Determine the (X, Y) coordinate at the center of the cell enclosing the given text.  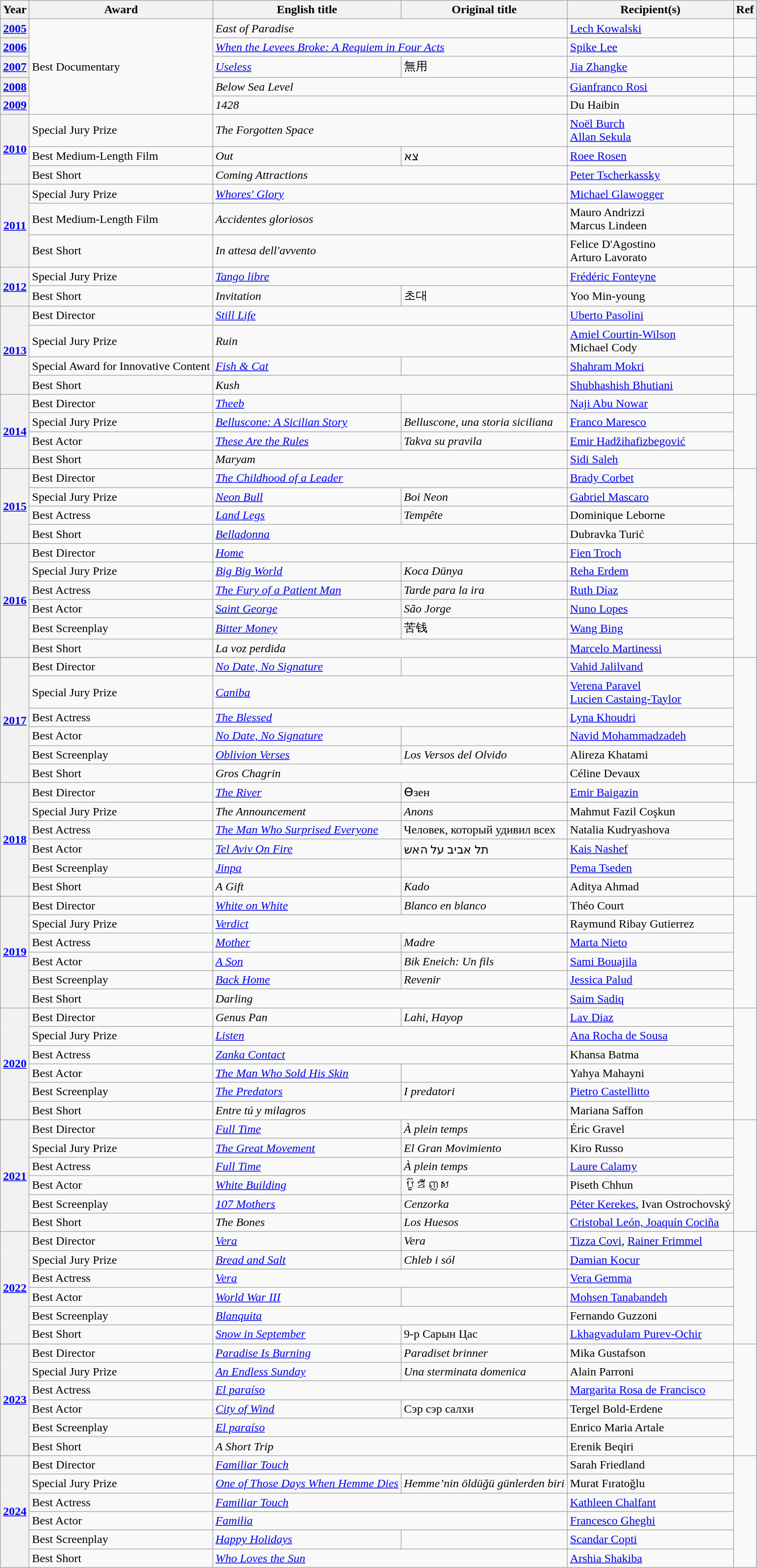
Frédéric Fonteyne (650, 276)
Lyna Khoudri (650, 717)
Blanco en blanco (484, 905)
The Blessed (390, 717)
Anons (484, 811)
Mika Gustafson (650, 1353)
Sarah Friedland (650, 1465)
2014 (15, 431)
Land Legs (307, 515)
The Fury of a Patient Man (307, 590)
2005 (15, 28)
Céline Devaux (650, 773)
Navid Mohammadzadeh (650, 736)
Fien Troch (650, 553)
Tempête (484, 515)
Lav Diaz (650, 1017)
Una sterminata domenica (484, 1372)
Kathleen Chalfant (650, 1502)
The Man Who Surprised Everyone (307, 830)
Vera Gemma (650, 1278)
2011 (15, 225)
Big Big World (307, 571)
Best Documentary (121, 67)
2019 (15, 952)
El Gran Movimiento (484, 1148)
2023 (15, 1399)
Lech Kowalski (650, 28)
Cenzorka (484, 1204)
2022 (15, 1288)
Franco Maresco (650, 422)
Nuno Lopes (650, 609)
Mariana Saffon (650, 1110)
Zanka Contact (390, 1054)
Happy Holidays (307, 1540)
Familia (390, 1521)
Du Haibin (650, 105)
Mohsen Tanabandeh (650, 1297)
Marcelo Martinessi (650, 648)
Сэр сэр салхи (484, 1409)
Peter Tscherkassky (650, 175)
Erenik Beqiri (650, 1446)
The River (307, 792)
Koca Dünya (484, 571)
Listen (390, 1036)
São Jorge (484, 609)
Dominique Leborne (650, 515)
Aditya Ahmad (650, 886)
Pietro Castellitto (650, 1092)
Mother (307, 943)
Damian Kocur (650, 1260)
Emir Hadžihafizbegović (650, 441)
9-р Сарын Цас (484, 1334)
2013 (15, 350)
Mauro AndrizziMarcus Lindeen (650, 219)
The Forgotten Space (390, 130)
Cristobal León, Joaquín Cociña (650, 1223)
Neon Bull (307, 497)
Vahid Jalilvand (650, 667)
Noël BurchAllan Sekula (650, 130)
Lkhagvadulam Purev-Ochir (650, 1334)
2009 (15, 105)
2008 (15, 87)
An Endless Sunday (307, 1372)
2017 (15, 720)
Alain Parroni (650, 1372)
Péter Kerekes, Ivan Ostrochovský (650, 1204)
Below Sea Level (390, 87)
Ruth Díaz (650, 590)
When the Levees Broke: A Requiem in Four Acts (390, 47)
Gros Chagrin (390, 773)
Useless (307, 67)
2015 (15, 506)
2018 (15, 839)
Человек, который удивил всех (484, 830)
Coming Attractions (390, 175)
초대 (484, 296)
2006 (15, 47)
苦钱 (484, 628)
Still Life (390, 316)
Original title (484, 10)
Belluscone: A Sicilian Story (307, 422)
English title (307, 10)
צא (484, 156)
Lahi, Hayop (484, 1017)
Belluscone, una storia siciliana (484, 422)
Special Award for Innovative Content (121, 366)
Emir Baigazin (650, 792)
Éric Gravel (650, 1129)
Accidentes gloriosos (390, 219)
2020 (15, 1064)
Wang Bing (650, 628)
2012 (15, 286)
Snow in September (307, 1334)
Enrico Maria Artale (650, 1427)
Verena ParavelLucien Castaing-Taylor (650, 692)
Darling (390, 999)
Ana Rocha de Sousa (650, 1036)
Piseth Chhun (650, 1185)
City of Wind (307, 1409)
Pema Tseden (650, 868)
Margarita Rosa de Francisco (650, 1390)
Khansa Batma (650, 1054)
Recipient(s) (650, 10)
Saint George (307, 609)
Uberto Pasolini (650, 316)
Reha Erdem (650, 571)
2010 (15, 150)
Yahya Mahayni (650, 1073)
Raymund Ribay Gutierrez (650, 924)
White on White (307, 905)
I predatori (484, 1092)
Bitter Money (307, 628)
Mahmut Fazil Coşkun (650, 811)
White Building (307, 1185)
Arshia Shakiba (650, 1558)
East of Paradise (390, 28)
Verdict (390, 924)
The Bones (307, 1223)
Kado (484, 886)
1428 (390, 105)
Oblivion Verses (307, 755)
Ref (745, 10)
Year (15, 10)
The Predators (307, 1092)
Spike Lee (650, 47)
Laure Calamy (650, 1166)
2021 (15, 1176)
Bread and Salt (307, 1260)
A Gift (307, 886)
Paradiset brinner (484, 1353)
Kiro Russo (650, 1148)
In attesa dell'avvento (390, 251)
Los Versos del Olvido (484, 755)
Belladonna (390, 534)
Genus Pan (307, 1017)
A Son (307, 961)
2024 (15, 1511)
Yoo Min-young (650, 296)
Scandar Copti (650, 1540)
Revenir (484, 980)
Caniba (390, 692)
World War III (307, 1297)
Boi Neon (484, 497)
Blanquita (390, 1316)
Out (307, 156)
תל אביב על האש (484, 849)
Marta Nieto (650, 943)
Invitation (307, 296)
Hemme’nin öldüğü günlerden biri (484, 1483)
Tizza Covi, Rainer Frimmel (650, 1241)
Théo Court (650, 905)
These Are the Rules (307, 441)
Alireza Khatami (650, 755)
Gabriel Mascaro (650, 497)
Felice D'AgostinoArturo Lavorato (650, 251)
Shahram Mokri (650, 366)
107 Mothers (307, 1204)
The Man Who Sold His Skin (307, 1073)
2007 (15, 67)
Roee Rosen (650, 156)
Sidi Saleh (650, 460)
ប៊ូឌីញស (484, 1185)
Kush (390, 385)
One of Those Days When Hemme Dies (307, 1483)
無用 (484, 67)
Tarde para la ira (484, 590)
Bik Eneich: Un fils (484, 961)
Who Loves the Sun (390, 1558)
Tel Aviv On Fire (307, 849)
Natalia Kudryashova (650, 830)
Takva su pravila (484, 441)
Michael Glawogger (650, 194)
Tango libre (390, 276)
Murat Fıratoğlu (650, 1483)
Өзен (484, 792)
Entre tú y milagros (390, 1110)
Saim Sadiq (650, 999)
Madre (484, 943)
Theeb (307, 403)
Francesco Gheghi (650, 1521)
Maryam (390, 460)
Ruin (390, 341)
Award (121, 10)
2016 (15, 601)
Whores' Glory (390, 194)
The Childhood of a Leader (390, 478)
Paradise Is Burning (307, 1353)
Dubravka Turić (650, 534)
Back Home (307, 980)
Fish & Cat (307, 366)
Shubhashish Bhutiani (650, 385)
Chleb i sól (484, 1260)
The Announcement (307, 811)
Fernando Guzzoni (650, 1316)
Jessica Palud (650, 980)
Tergel Bold-Erdene (650, 1409)
Gianfranco Rosi (650, 87)
La voz perdida (390, 648)
Jinpa (307, 868)
Brady Corbet (650, 478)
Amiel Courtin-WilsonMichael Cody (650, 341)
A Short Trip (390, 1446)
Naji Abu Nowar (650, 403)
Home (390, 553)
Sami Bouajila (650, 961)
Los Huesos (484, 1223)
Jia Zhangke (650, 67)
The Great Movement (307, 1148)
Kais Nashef (650, 849)
